Return the [x, y] coordinate for the center point of the cell that contains the specified text.  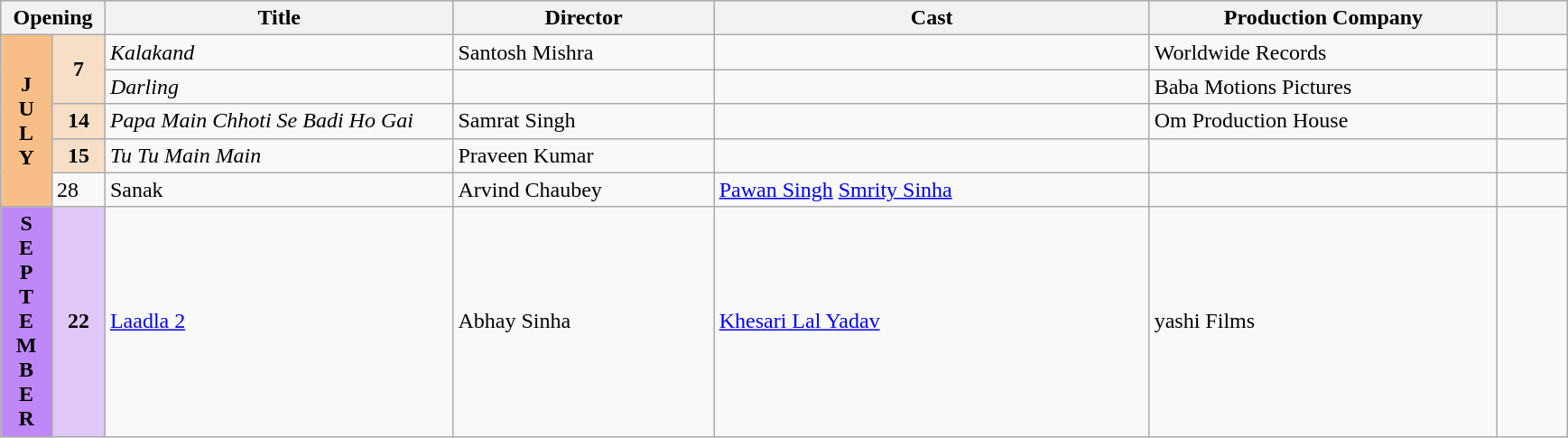
Arvind Chaubey [583, 190]
Santosh Mishra [583, 52]
Om Production House [1323, 121]
15 [78, 155]
Laadla 2 [279, 322]
Abhay Sinha [583, 322]
7 [78, 70]
JULY [27, 121]
Production Company [1323, 18]
Sanak [279, 190]
Kalakand [279, 52]
Opening [53, 18]
yashi Films [1323, 322]
Praveen Kumar [583, 155]
14 [78, 121]
Director [583, 18]
Title [279, 18]
Baba Motions Pictures [1323, 87]
Tu Tu Main Main [279, 155]
28 [78, 190]
Cast [932, 18]
Samrat Singh [583, 121]
22 [78, 322]
Papa Main Chhoti Se Badi Ho Gai [279, 121]
Khesari Lal Yadav [932, 322]
Pawan Singh Smrity Sinha [932, 190]
SEPTEMBER [27, 322]
Darling [279, 87]
Worldwide Records [1323, 52]
